Find where the given text appears and provide that cell's center as (X, Y) coordinate. 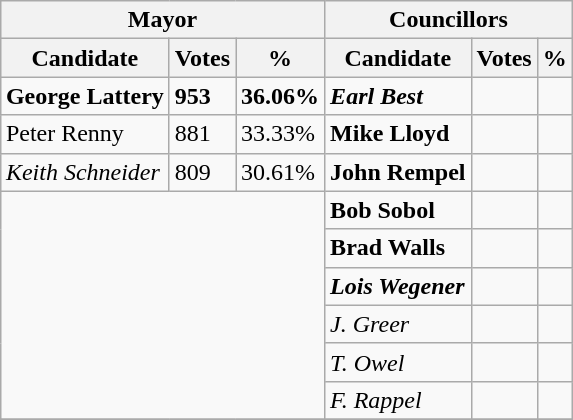
Mayor (162, 20)
George Lattery (84, 96)
Lois Wegener (398, 286)
Earl Best (398, 96)
953 (202, 96)
809 (202, 172)
881 (202, 134)
Keith Schneider (84, 172)
John Rempel (398, 172)
J. Greer (398, 324)
Bob Sobol (398, 210)
30.61% (280, 172)
Councillors (449, 20)
33.33% (280, 134)
Peter Renny (84, 134)
Brad Walls (398, 248)
36.06% (280, 96)
T. Owel (398, 362)
F. Rappel (398, 400)
Mike Lloyd (398, 134)
